Identify which cell holds the provided text, then report its (x, y) central coordinate. 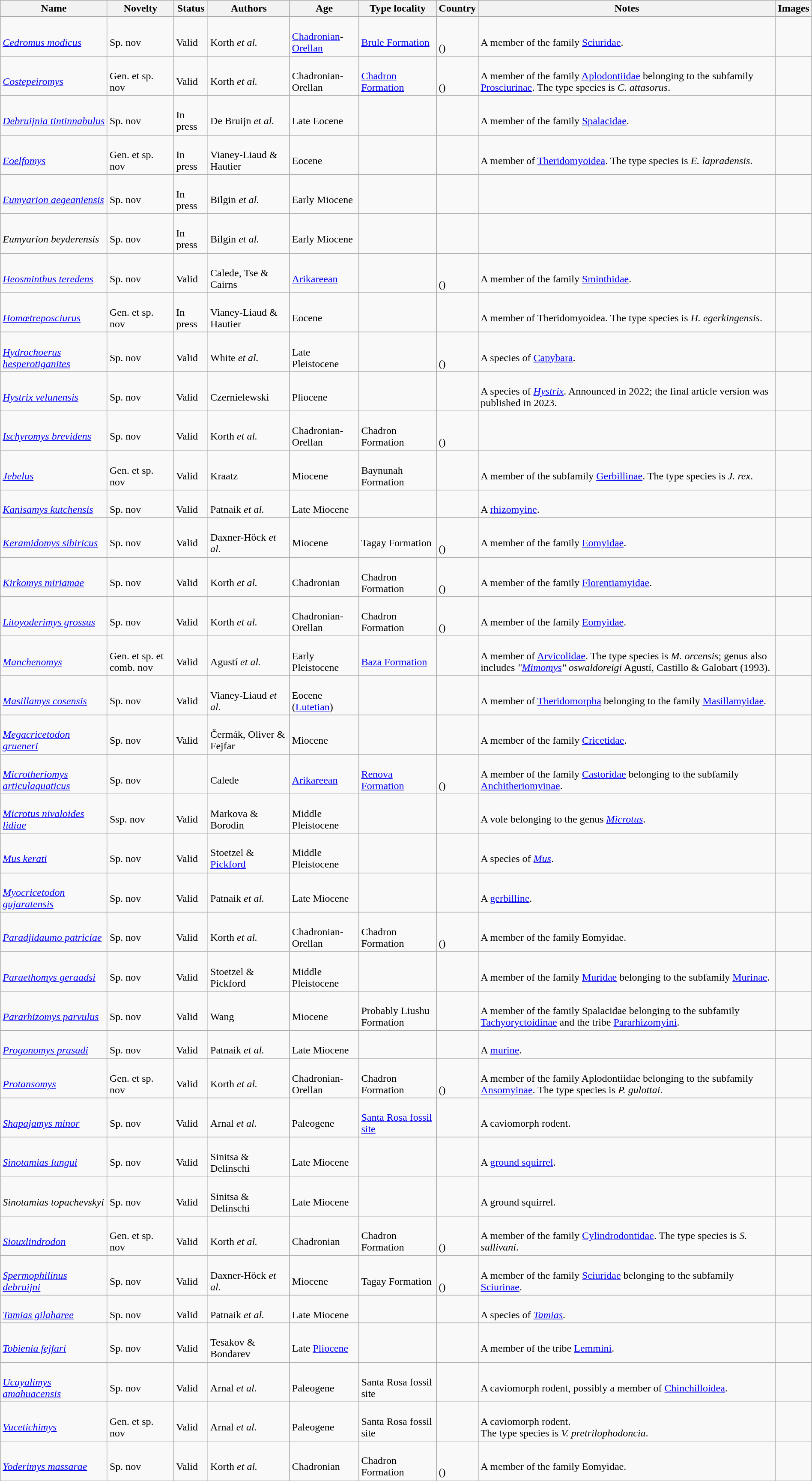
Baza Formation (397, 656)
Litoyoderimys grossus (54, 616)
Pararhizomys parvulus (54, 1011)
Debruijnia tintinnabulus (54, 115)
A species of Mus. (627, 853)
Shapajamys minor (54, 1118)
A member of the family Castoridae belonging to the subfamily Anchitheriomyinae. (627, 774)
Late Pliocene (324, 1343)
A member of the family Cricetidae. (627, 735)
A caviomorph rodent. (627, 1118)
Late Eocene (324, 115)
Sinotamias lungui (54, 1157)
Kanisamys kutchensis (54, 504)
Eoelfomys (54, 155)
A caviomorph rodent, possibly a member of Chinchilloidea. (627, 1382)
Mus kerati (54, 853)
Novelty (140, 9)
A rhizomyine. (627, 504)
A murine. (627, 1044)
Eocene (Lutetian) (324, 695)
Cedromus modicus (54, 36)
Keramidomys sibiricus (54, 538)
Tobienia fejfari (54, 1343)
A member of the family Spalacidae belonging to the subfamily Tachyoryctoidinae and the tribe Pararhizomyini. (627, 1011)
Hydrochoerus hesperotiganites (54, 352)
Wang (249, 1011)
A member of the family Aplodontiidae belonging to the subfamily Prosciurinae. The type species is C. attasorus. (627, 76)
Agustí et al. (249, 656)
Protansomys (54, 1078)
A gerbilline. (627, 892)
White et al. (249, 352)
Čermák, Oliver & Fejfar (249, 735)
Costepeiromys (54, 76)
A member of the family Sciuridae belonging to the subfamily Sciurinae. (627, 1275)
Country (457, 9)
Tesakov & Bondarev (249, 1343)
A member of the family Florentiamyidae. (627, 577)
Sinotamias topachevskyi (54, 1197)
Renova Formation (397, 774)
A caviomorph rodent. The type species is V. pretrilophodoncia. (627, 1421)
Spermophilinus debruijni (54, 1275)
A member of Theridomorpha belonging to the family Masillamyidae. (627, 695)
A species of Tamias. (627, 1309)
A member of the family Muridae belonging to the subfamily Murinae. (627, 971)
Ssp. nov (140, 814)
Vianey-Liaud et al. (249, 695)
Baynunah Formation (397, 470)
De Bruijn et al. (249, 115)
A member of the tribe Lemmini. (627, 1343)
Progonomys prasadi (54, 1044)
Calede (249, 774)
A member of Theridomyoidea. The type species is E. lapradensis. (627, 155)
A vole belonging to the genus Microtus. (627, 814)
Microtheriomys articulaquaticus (54, 774)
Markova & Borodin (249, 814)
Ischyromys brevidens (54, 431)
Yoderimys massarae (54, 1461)
A member of the family Aplodontiidae belonging to the subfamily Ansomyinae. The type species is P. gulottai. (627, 1078)
Paraethomys geraadsi (54, 971)
Images (794, 9)
Masillamys cosensis (54, 695)
Status (191, 9)
Kraatz (249, 470)
Ucayalimys amahuacensis (54, 1382)
A member of the family Cylindrodontidae. The type species is S. sullivani. (627, 1236)
Eumyarion beyderensis (54, 233)
Brule Formation (397, 36)
Hystrix velunensis (54, 391)
A member of the family Sminthidae. (627, 273)
Myocricetodon gujaratensis (54, 892)
Authors (249, 9)
Early Pleistocene (324, 656)
A member of Arvicolidae. The type species is M. orcensis; genus also includes "Mimomys" oswaldoreigi Agustí, Castillo & Galobart (1993). (627, 656)
Heosminthus teredens (54, 273)
Siouxlindrodon (54, 1236)
A species of Capybara. (627, 352)
Microtus nivaloides lidiae (54, 814)
A member of the subfamily Gerbillinae. The type species is J. rex. (627, 470)
Vucetichimys (54, 1421)
Eumyarion aegeaniensis (54, 194)
Manchenomys (54, 656)
Late Pleistocene (324, 352)
Jebelus (54, 470)
A member of the family Spalacidae. (627, 115)
Probably Liushu Formation (397, 1011)
Tamias gilaharee (54, 1309)
A member of the family Sciuridae. (627, 36)
Kirkomys miriamae (54, 577)
Paradjidaumo patriciae (54, 932)
Pliocene (324, 391)
Calede, Tse & Cairns (249, 273)
Age (324, 9)
Type locality (397, 9)
A member of Theridomyoidea. The type species is H. egerkingensis. (627, 312)
Czernielewski (249, 391)
A species of Hystrix. Announced in 2022; the final article version was published in 2023. (627, 391)
Name (54, 9)
Homœtreposciurus (54, 312)
Gen. et sp. et comb. nov (140, 656)
Notes (627, 9)
Megacricetodon grueneri (54, 735)
